Locate the cell with the specified text and output its (x, y) center coordinate. 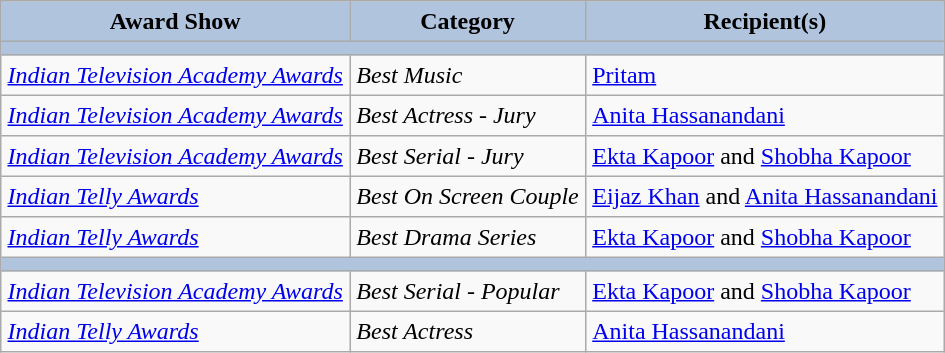
Category (468, 21)
Best On Screen Couple (468, 196)
Best Actress - Jury (468, 115)
Best Serial - Popular (468, 291)
Best Drama Series (468, 237)
Best Serial - Jury (468, 156)
Award Show (176, 21)
Best Music (468, 75)
Best Actress (468, 331)
Eijaz Khan and Anita Hassanandani (764, 196)
Pritam (764, 75)
Recipient(s) (764, 21)
